Identify which cell holds the provided text, then report its (X, Y) central coordinate. 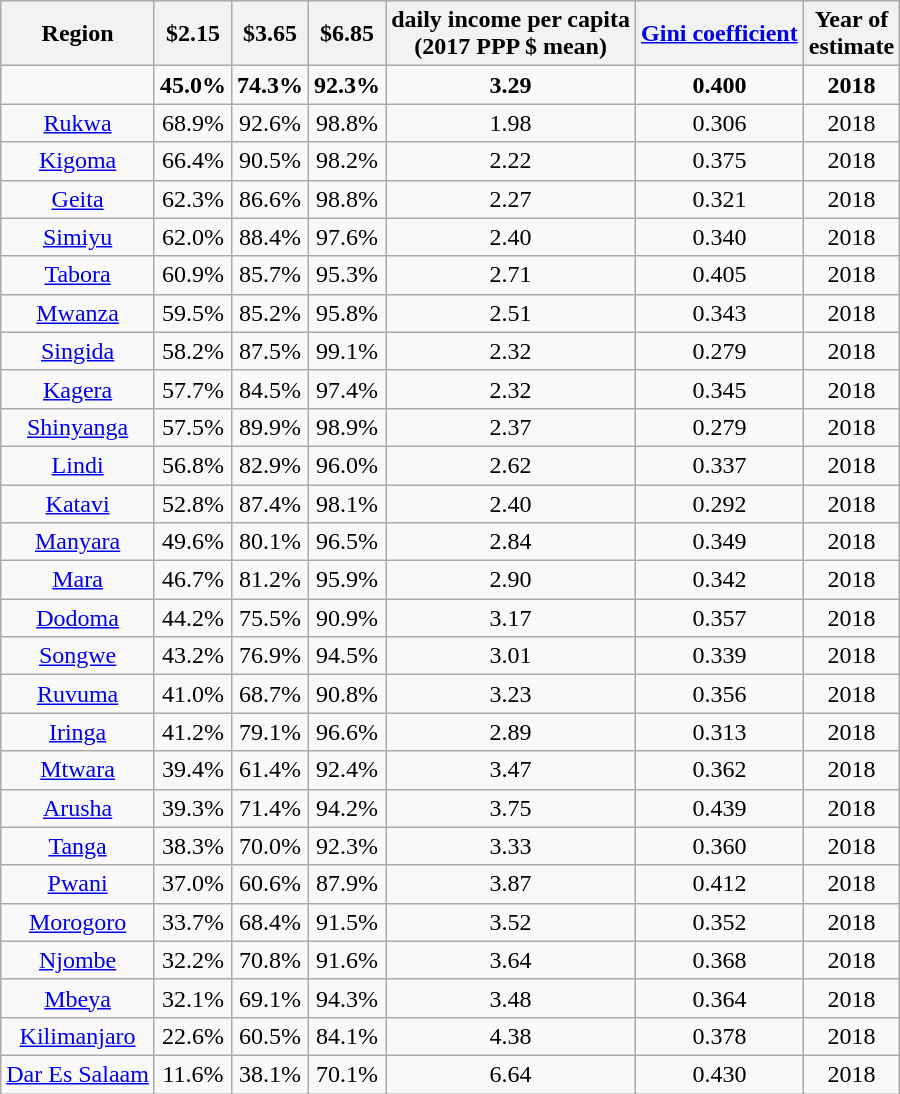
0.306 (720, 123)
Gini coefficient (720, 34)
0.356 (720, 694)
Pwani (78, 884)
0.321 (720, 199)
Kigoma (78, 161)
94.3% (348, 998)
52.8% (192, 503)
75.5% (270, 618)
61.4% (270, 770)
82.9% (270, 465)
32.2% (192, 960)
0.343 (720, 313)
0.345 (720, 389)
59.5% (192, 313)
2.84 (511, 542)
Dar Es Salaam (78, 1074)
60.5% (270, 1036)
68.4% (270, 922)
97.4% (348, 389)
3.87 (511, 884)
0.360 (720, 846)
$3.65 (270, 34)
87.4% (270, 503)
33.7% (192, 922)
38.1% (270, 1074)
84.1% (348, 1036)
2.90 (511, 580)
3.29 (511, 85)
98.1% (348, 503)
95.3% (348, 275)
Kagera (78, 389)
Iringa (78, 732)
70.1% (348, 1074)
daily income per capita(2017 PPP $ mean) (511, 34)
Mtwara (78, 770)
0.400 (720, 85)
3.33 (511, 846)
0.378 (720, 1036)
58.2% (192, 351)
3.01 (511, 656)
95.9% (348, 580)
39.3% (192, 808)
68.7% (270, 694)
Rukwa (78, 123)
Morogoro (78, 922)
92.4% (348, 770)
3.48 (511, 998)
0.313 (720, 732)
43.2% (192, 656)
3.52 (511, 922)
Year ofestimate (851, 34)
70.0% (270, 846)
60.6% (270, 884)
2.89 (511, 732)
94.2% (348, 808)
Mwanza (78, 313)
Manyara (78, 542)
Shinyanga (78, 427)
0.349 (720, 542)
96.0% (348, 465)
$2.15 (192, 34)
2.27 (511, 199)
41.0% (192, 694)
22.6% (192, 1036)
4.38 (511, 1036)
97.6% (348, 237)
49.6% (192, 542)
69.1% (270, 998)
Geita (78, 199)
87.5% (270, 351)
Mara (78, 580)
94.5% (348, 656)
3.47 (511, 770)
62.3% (192, 199)
Lindi (78, 465)
95.8% (348, 313)
0.375 (720, 161)
Simiyu (78, 237)
88.4% (270, 237)
Region (78, 34)
Katavi (78, 503)
3.23 (511, 694)
38.3% (192, 846)
90.9% (348, 618)
66.4% (192, 161)
74.3% (270, 85)
0.357 (720, 618)
3.64 (511, 960)
86.6% (270, 199)
60.9% (192, 275)
3.75 (511, 808)
70.8% (270, 960)
0.352 (720, 922)
37.0% (192, 884)
1.98 (511, 123)
2.62 (511, 465)
85.7% (270, 275)
0.362 (720, 770)
98.9% (348, 427)
81.2% (270, 580)
Tabora (78, 275)
68.9% (192, 123)
0.412 (720, 884)
76.9% (270, 656)
2.71 (511, 275)
Kilimanjaro (78, 1036)
92.6% (270, 123)
91.5% (348, 922)
Ruvuma (78, 694)
0.340 (720, 237)
96.6% (348, 732)
Tanga (78, 846)
0.439 (720, 808)
91.6% (348, 960)
2.22 (511, 161)
0.339 (720, 656)
96.5% (348, 542)
$6.85 (348, 34)
80.1% (270, 542)
87.9% (348, 884)
90.8% (348, 694)
11.6% (192, 1074)
85.2% (270, 313)
57.7% (192, 389)
99.1% (348, 351)
84.5% (270, 389)
45.0% (192, 85)
32.1% (192, 998)
3.17 (511, 618)
0.337 (720, 465)
98.2% (348, 161)
62.0% (192, 237)
41.2% (192, 732)
0.430 (720, 1074)
0.292 (720, 503)
Dodoma (78, 618)
56.8% (192, 465)
2.51 (511, 313)
Songwe (78, 656)
39.4% (192, 770)
79.1% (270, 732)
44.2% (192, 618)
57.5% (192, 427)
Njombe (78, 960)
Arusha (78, 808)
46.7% (192, 580)
0.368 (720, 960)
6.64 (511, 1074)
2.37 (511, 427)
Singida (78, 351)
89.9% (270, 427)
71.4% (270, 808)
0.405 (720, 275)
90.5% (270, 161)
Mbeya (78, 998)
0.364 (720, 998)
0.342 (720, 580)
